From the cell containing the given text, extract its center point as (x, y) coordinate. 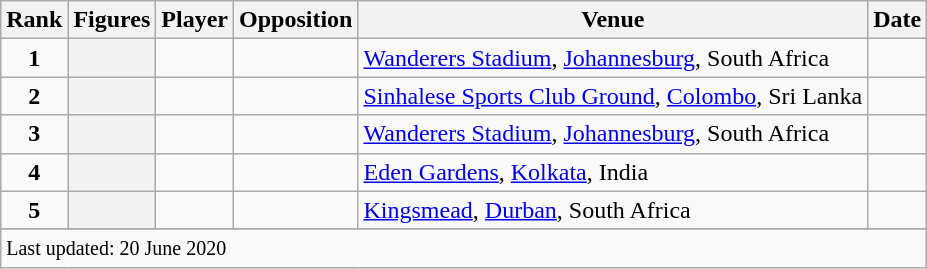
Venue (613, 20)
Kingsmead, Durban, South Africa (613, 210)
5 (34, 210)
Sinhalese Sports Club Ground, Colombo, Sri Lanka (613, 96)
4 (34, 172)
Eden Gardens, Kolkata, India (613, 172)
2 (34, 96)
Last updated: 20 June 2020 (464, 248)
Rank (34, 20)
Figures (112, 20)
1 (34, 58)
3 (34, 134)
Date (898, 20)
Opposition (296, 20)
Player (195, 20)
